Return the (X, Y) coordinate for the center point of the cell that contains the specified text.  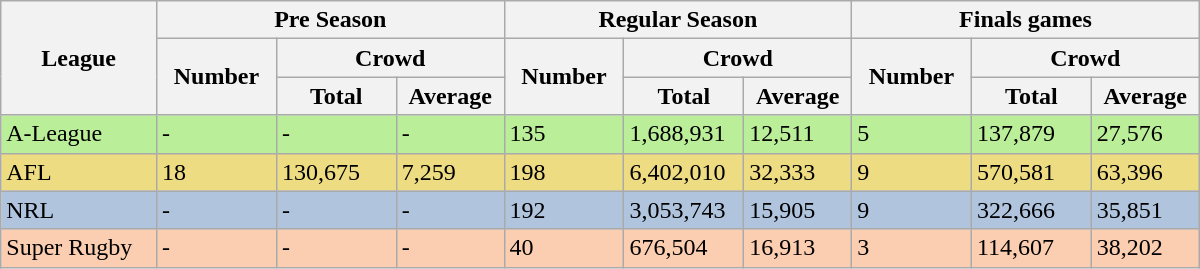
137,879 (1031, 134)
1,688,931 (684, 134)
570,581 (1031, 172)
198 (564, 172)
63,396 (1145, 172)
114,607 (1031, 248)
135 (564, 134)
676,504 (684, 248)
38,202 (1145, 248)
16,913 (798, 248)
130,675 (336, 172)
18 (217, 172)
5 (912, 134)
Pre Season (331, 20)
A-League (79, 134)
Super Rugby (79, 248)
35,851 (1145, 210)
322,666 (1031, 210)
Finals games (1026, 20)
3,053,743 (684, 210)
Regular Season (678, 20)
12,511 (798, 134)
NRL (79, 210)
League (79, 58)
3 (912, 248)
192 (564, 210)
27,576 (1145, 134)
15,905 (798, 210)
32,333 (798, 172)
AFL (79, 172)
6,402,010 (684, 172)
7,259 (450, 172)
40 (564, 248)
